Extract the (X, Y) coordinate from the center of the cell holding the provided text.  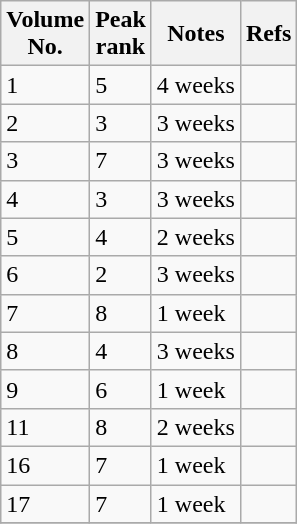
VolumeNo. (46, 34)
9 (46, 389)
17 (46, 503)
16 (46, 465)
Notes (196, 34)
Peakrank (121, 34)
1 (46, 85)
11 (46, 427)
Refs (268, 34)
4 weeks (196, 85)
